Detect which cell encompasses the target text, then output its [X, Y] center coordinate. 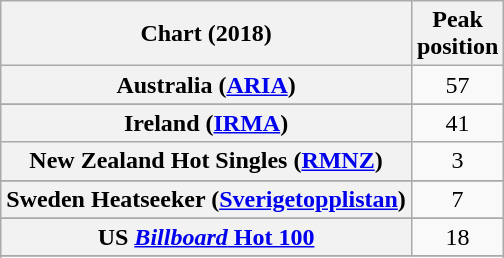
Australia (ARIA) [206, 85]
3 [457, 161]
41 [457, 123]
New Zealand Hot Singles (RMNZ) [206, 161]
7 [457, 199]
Sweden Heatseeker (Sverigetopplistan) [206, 199]
57 [457, 85]
Chart (2018) [206, 34]
Ireland (IRMA) [206, 123]
Peak position [457, 34]
US Billboard Hot 100 [206, 237]
18 [457, 237]
